Pinpoint the cell where the given text exists, returning its (x, y) midpoint coordinate. 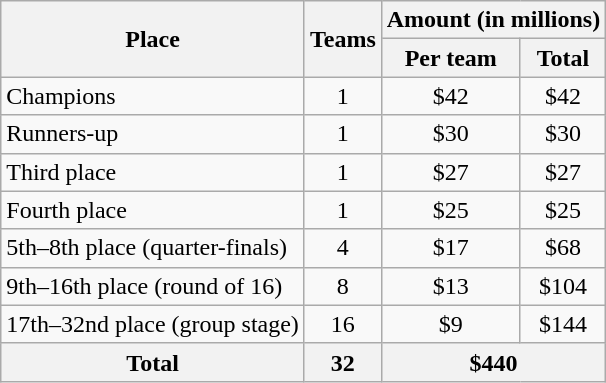
Teams (342, 39)
Champions (153, 96)
$9 (450, 324)
17th–32nd place (group stage) (153, 324)
$68 (563, 248)
16 (342, 324)
Fourth place (153, 210)
Runners-up (153, 134)
Place (153, 39)
$440 (493, 362)
9th–16th place (round of 16) (153, 286)
Third place (153, 172)
4 (342, 248)
$144 (563, 324)
$104 (563, 286)
32 (342, 362)
Amount (in millions) (493, 20)
5th–8th place (quarter-finals) (153, 248)
8 (342, 286)
$13 (450, 286)
Per team (450, 58)
$17 (450, 248)
